Search for the cell housing the specified text and yield its (x, y) center coordinate. 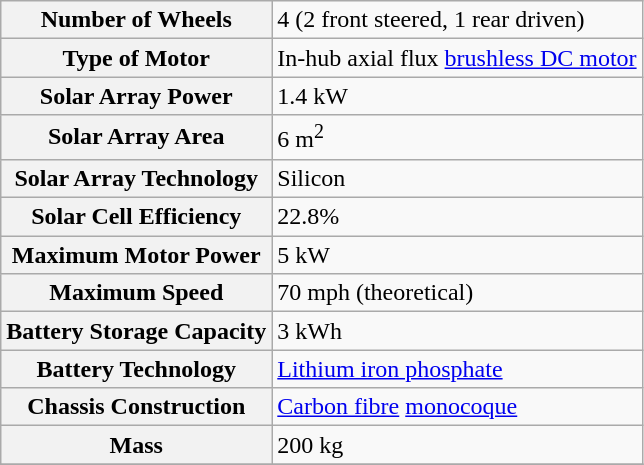
22.8% (457, 217)
Maximum Motor Power (136, 255)
Battery Storage Capacity (136, 331)
Maximum Speed (136, 293)
Mass (136, 445)
Solar Array Power (136, 96)
4 (2 front steered, 1 rear driven) (457, 20)
5 kW (457, 255)
3 kWh (457, 331)
70 mph (theoretical) (457, 293)
Type of Motor (136, 58)
1.4 kW (457, 96)
Chassis Construction (136, 407)
Solar Cell Efficiency (136, 217)
Carbon fibre monocoque (457, 407)
200 kg (457, 445)
6 m2 (457, 138)
Solar Array Technology (136, 178)
Number of Wheels (136, 20)
Silicon (457, 178)
Solar Array Area (136, 138)
Lithium iron phosphate (457, 369)
In-hub axial flux brushless DC motor (457, 58)
Battery Technology (136, 369)
